Find where the given text appears and provide that cell's center as [X, Y] coordinate. 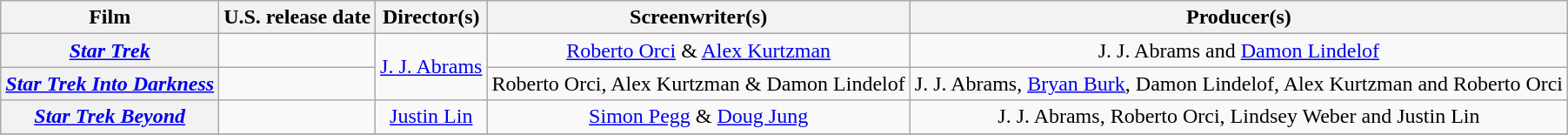
Star Trek [110, 51]
J. J. Abrams and Damon Lindelof [1238, 51]
Roberto Orci, Alex Kurtzman & Damon Lindelof [698, 84]
U.S. release date [297, 17]
Roberto Orci & Alex Kurtzman [698, 51]
J. J. Abrams [431, 67]
Film [110, 17]
Simon Pegg & Doug Jung [698, 117]
Star Trek Into Darkness [110, 84]
Justin Lin [431, 117]
J. J. Abrams, Roberto Orci, Lindsey Weber and Justin Lin [1238, 117]
Director(s) [431, 17]
Producer(s) [1238, 17]
Star Trek Beyond [110, 117]
J. J. Abrams, Bryan Burk, Damon Lindelof, Alex Kurtzman and Roberto Orci [1238, 84]
Screenwriter(s) [698, 17]
